For the text-containing cell, return its midpoint in [x, y] coordinate format. 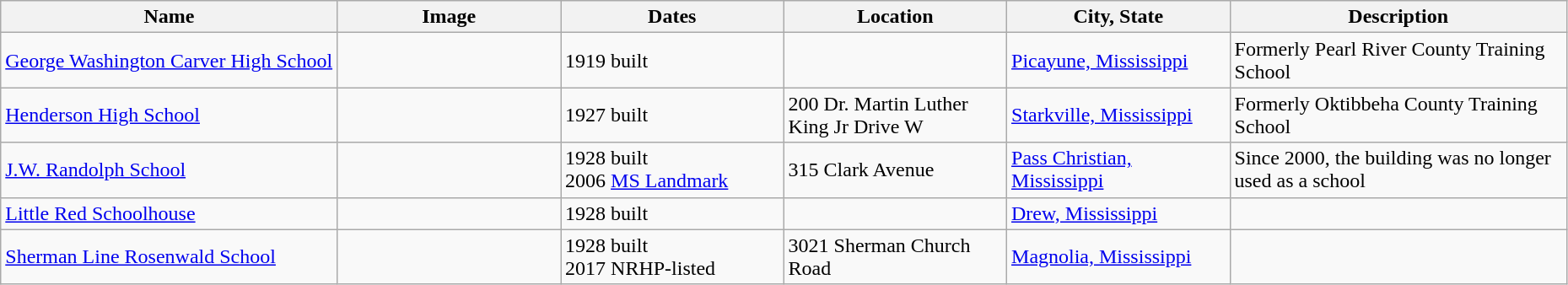
200 Dr. Martin Luther King Jr Drive W [895, 115]
3021 Sherman Church Road [895, 256]
1928 built [672, 213]
Image [449, 17]
1928 built2006 MS Landmark [672, 170]
1919 built [672, 61]
1927 built [672, 115]
Pass Christian, Mississippi [1118, 170]
315 Clark Avenue [895, 170]
Drew, Mississippi [1118, 213]
Formerly Pearl River County Training School [1398, 61]
J.W. Randolph School [169, 170]
1928 built 2017 NRHP-listed [672, 256]
Sherman Line Rosenwald School [169, 256]
Description [1398, 17]
Magnolia, Mississippi [1118, 256]
Picayune, Mississippi [1118, 61]
Formerly Oktibbeha County Training School [1398, 115]
Location [895, 17]
Since 2000, the building was no longer used as a school [1398, 170]
Starkville, Mississippi [1118, 115]
George Washington Carver High School [169, 61]
City, State [1118, 17]
Little Red Schoolhouse [169, 213]
Name [169, 17]
Henderson High School [169, 115]
Dates [672, 17]
